Identify which cell holds the provided text, then report its [x, y] central coordinate. 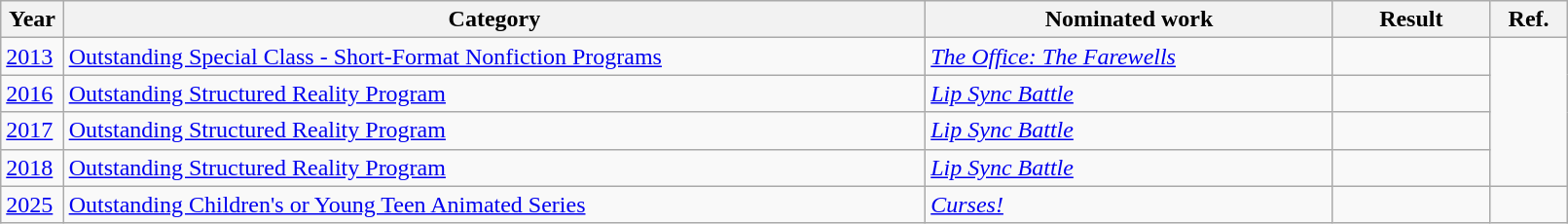
Outstanding Children's or Young Teen Animated Series [494, 205]
2025 [32, 205]
2017 [32, 131]
Ref. [1528, 19]
Nominated work [1129, 19]
2013 [32, 56]
Outstanding Special Class - Short-Format Nonfiction Programs [494, 56]
Curses! [1129, 205]
Result [1411, 19]
Category [494, 19]
The Office: The Farewells [1129, 56]
Year [32, 19]
2016 [32, 93]
2018 [32, 168]
